From the cell containing the given text, extract its center point as [x, y] coordinate. 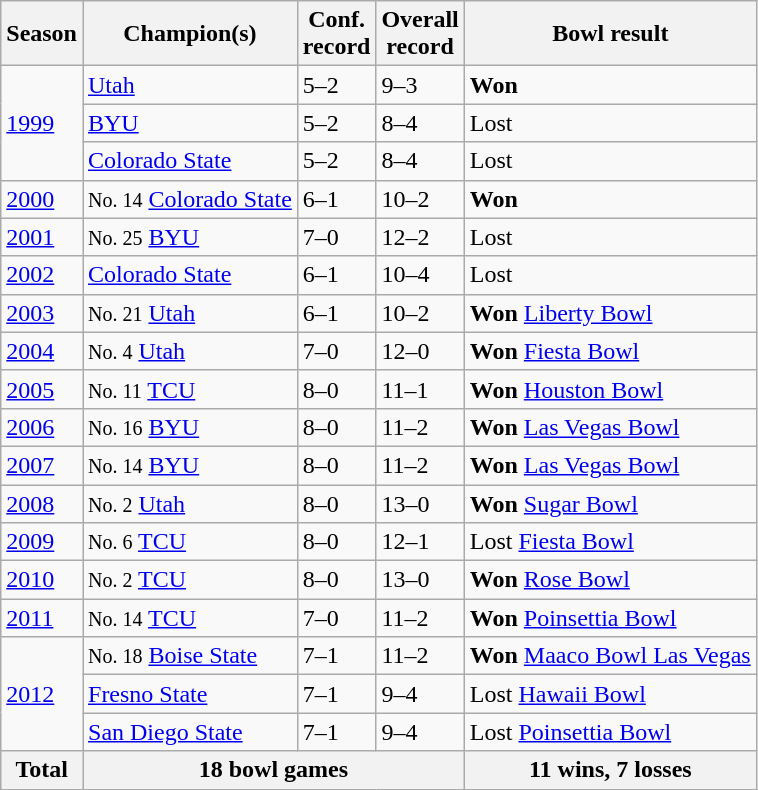
No. 18 Boise State [190, 656]
2000 [42, 199]
Won Maaco Bowl Las Vegas [610, 656]
9–3 [420, 85]
1999 [42, 123]
No. 16 BYU [190, 427]
10–4 [420, 275]
Won Fiesta Bowl [610, 351]
Won Rose Bowl [610, 580]
No. 21 Utah [190, 313]
2003 [42, 313]
2001 [42, 237]
Won Sugar Bowl [610, 503]
No. 14 BYU [190, 465]
Fresno State [190, 694]
12–2 [420, 237]
No. 4 Utah [190, 351]
2011 [42, 618]
Total [42, 770]
Won Poinsettia Bowl [610, 618]
Won Liberty Bowl [610, 313]
Overallrecord [420, 34]
No. 14 Colorado State [190, 199]
2006 [42, 427]
No. 6 TCU [190, 542]
No. 11 TCU [190, 389]
Champion(s) [190, 34]
Bowl result [610, 34]
BYU [190, 123]
Conf.record [336, 34]
2005 [42, 389]
11–1 [420, 389]
2004 [42, 351]
2002 [42, 275]
Season [42, 34]
11 wins, 7 losses [610, 770]
Lost Hawaii Bowl [610, 694]
No. 14 TCU [190, 618]
No. 25 BYU [190, 237]
2007 [42, 465]
Lost Poinsettia Bowl [610, 732]
12–0 [420, 351]
2008 [42, 503]
No. 2 TCU [190, 580]
2010 [42, 580]
18 bowl games [273, 770]
12–1 [420, 542]
2012 [42, 694]
San Diego State [190, 732]
Lost Fiesta Bowl [610, 542]
Won Houston Bowl [610, 389]
2009 [42, 542]
No. 2 Utah [190, 503]
Utah [190, 85]
